Scan for the cell matching the given text and deliver its (X, Y) coordinate at center. 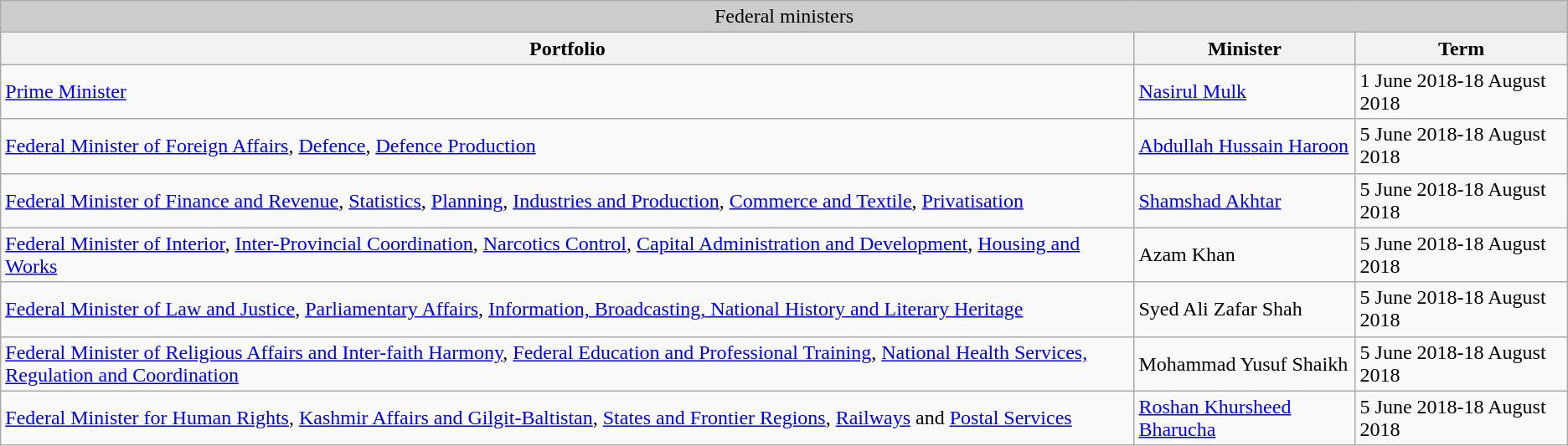
Federal Minister of Interior, Inter-Provincial Coordination, Narcotics Control, Capital Administration and Development, Housing and Works (568, 254)
Federal ministers (784, 17)
Federal Minister of Law and Justice, Parliamentary Affairs, Information, Broadcasting, National History and Literary Heritage (568, 310)
Shamshad Akhtar (1245, 201)
Abdullah Hussain Haroon (1245, 146)
Mohammad Yusuf Shaikh (1245, 363)
Prime Minister (568, 92)
Syed Ali Zafar Shah (1245, 310)
Federal Minister of Foreign Affairs, Defence, Defence Production (568, 146)
Roshan Khursheed Bharucha (1245, 418)
Portfolio (568, 49)
Nasirul Mulk (1245, 92)
Federal Minister for Human Rights, Kashmir Affairs and Gilgit-Baltistan, States and Frontier Regions, Railways and Postal Services (568, 418)
Minister (1245, 49)
Federal Minister of Finance and Revenue, Statistics, Planning, Industries and Production, Commerce and Textile, Privatisation (568, 201)
Azam Khan (1245, 254)
Term (1461, 49)
1 June 2018-18 August 2018 (1461, 92)
